Provide the (X, Y) coordinate of the cell's center where the given text is located.  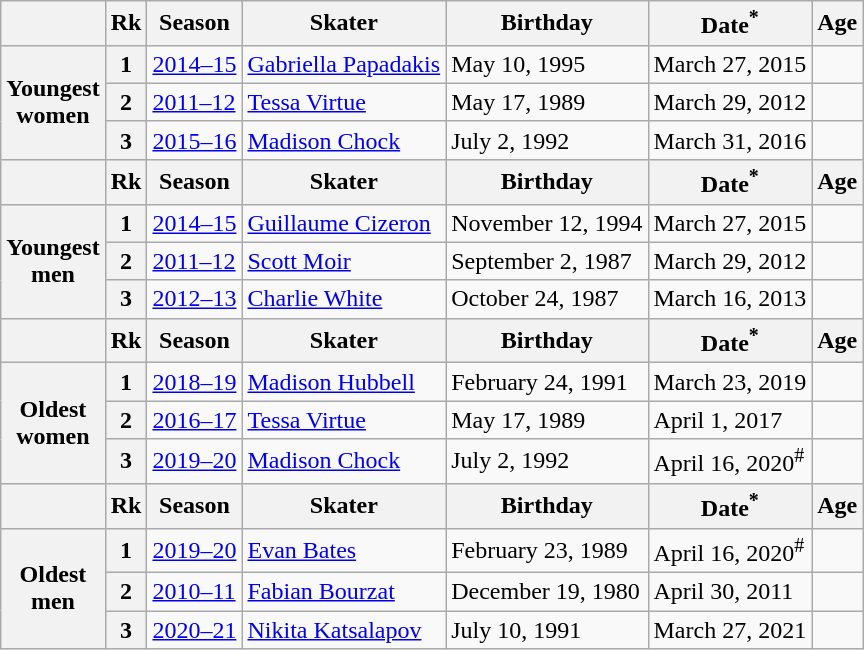
December 19, 1980 (547, 592)
Madison Hubbell (344, 382)
Youngestmen (53, 261)
Youngestwomen (53, 102)
February 24, 1991 (547, 382)
Gabriella Papadakis (344, 64)
March 31, 2016 (730, 140)
November 12, 1994 (547, 223)
September 2, 1987 (547, 261)
Oldestwomen (53, 424)
Guillaume Cizeron (344, 223)
2016–17 (194, 420)
Fabian Bourzat (344, 592)
March 27, 2021 (730, 630)
April 30, 2011 (730, 592)
2020–21 (194, 630)
2012–13 (194, 299)
March 23, 2019 (730, 382)
July 10, 1991 (547, 630)
April 1, 2017 (730, 420)
Oldestmen (53, 588)
Nikita Katsalapov (344, 630)
Charlie White (344, 299)
Evan Bates (344, 550)
2010–11 (194, 592)
Scott Moir (344, 261)
May 10, 1995 (547, 64)
2018–19 (194, 382)
2015–16 (194, 140)
October 24, 1987 (547, 299)
February 23, 1989 (547, 550)
March 16, 2013 (730, 299)
